Search for the cell housing the specified text and yield its [X, Y] center coordinate. 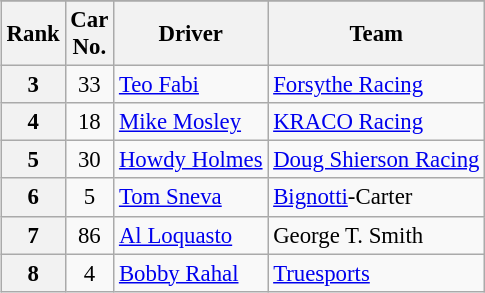
Howdy Holmes [191, 160]
Teo Fabi [191, 85]
6 [33, 197]
Doug Shierson Racing [376, 160]
Bignotti-Carter [376, 197]
Driver [191, 34]
8 [33, 273]
KRACO Racing [376, 122]
George T. Smith [376, 235]
3 [33, 85]
Bobby Rahal [191, 273]
Mike Mosley [191, 122]
18 [90, 122]
Team [376, 34]
7 [33, 235]
30 [90, 160]
Truesports [376, 273]
Al Loquasto [191, 235]
Forsythe Racing [376, 85]
Tom Sneva [191, 197]
CarNo. [90, 34]
Rank [33, 34]
86 [90, 235]
33 [90, 85]
